Detect which cell encompasses the target text, then output its [x, y] center coordinate. 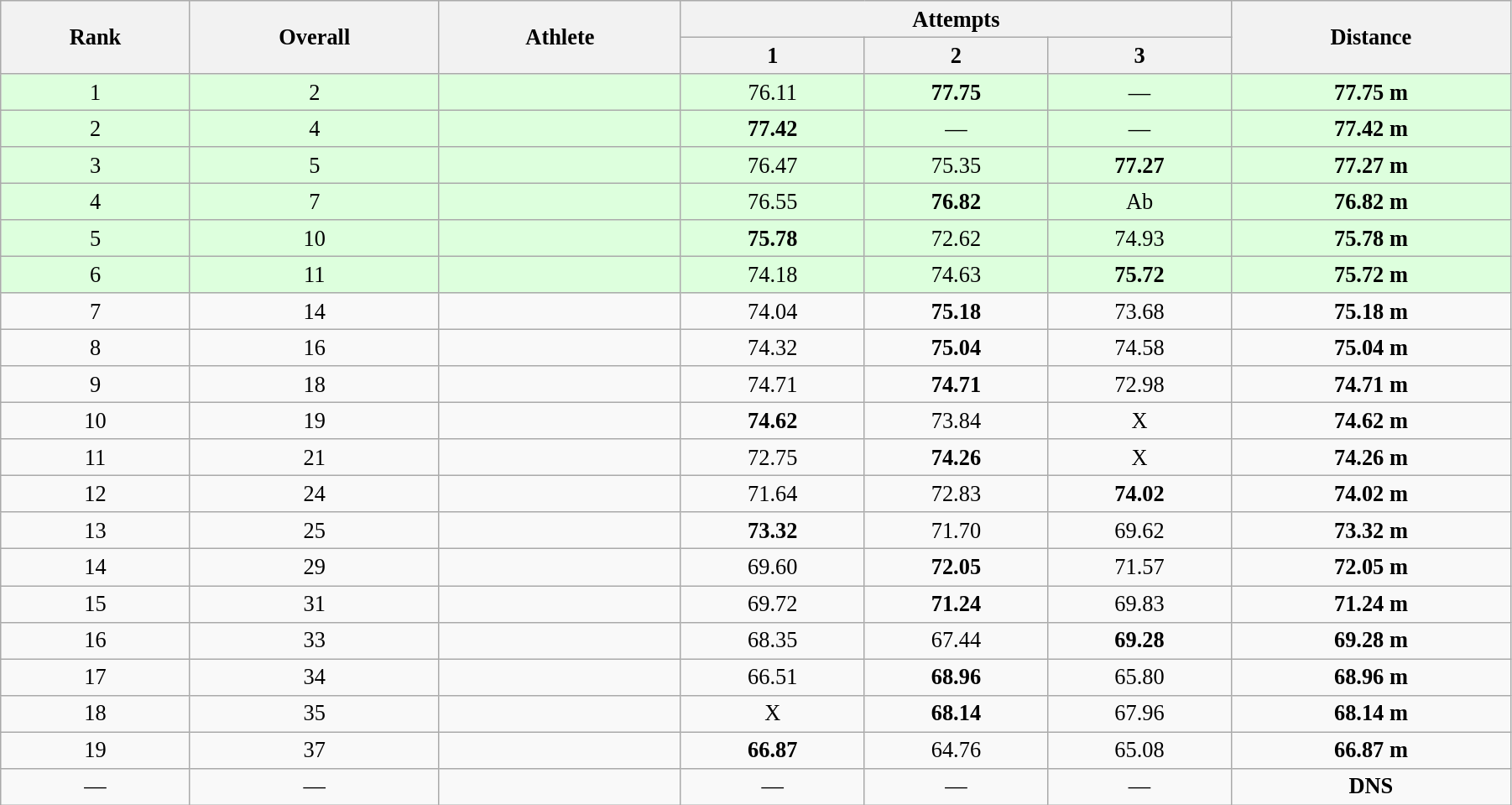
29 [314, 567]
67.96 [1139, 714]
25 [314, 531]
74.02 m [1371, 494]
Athlete [560, 37]
66.87 [772, 750]
76.82 m [1371, 201]
34 [314, 677]
Ab [1139, 201]
35 [314, 714]
Rank [96, 37]
65.08 [1139, 750]
37 [314, 750]
77.42 [772, 128]
77.42 m [1371, 128]
69.62 [1139, 531]
77.75 m [1371, 91]
65.80 [1139, 677]
DNS [1371, 787]
66.87 m [1371, 750]
74.26 m [1371, 457]
75.78 [772, 238]
71.57 [1139, 567]
68.96 m [1371, 677]
69.72 [772, 604]
13 [96, 531]
69.60 [772, 567]
73.32 m [1371, 531]
75.04 m [1371, 348]
74.71 m [1371, 384]
68.35 [772, 640]
64.76 [957, 750]
68.14 [957, 714]
69.28 [1139, 640]
71.70 [957, 531]
73.84 [957, 421]
67.44 [957, 640]
74.32 [772, 348]
74.26 [957, 457]
75.35 [957, 165]
Overall [314, 37]
74.02 [1139, 494]
33 [314, 640]
75.18 [957, 311]
73.32 [772, 531]
6 [96, 274]
72.05 [957, 567]
69.83 [1139, 604]
17 [96, 677]
21 [314, 457]
69.28 m [1371, 640]
76.82 [957, 201]
75.04 [957, 348]
75.18 m [1371, 311]
24 [314, 494]
72.83 [957, 494]
76.47 [772, 165]
72.05 m [1371, 567]
75.72 m [1371, 274]
66.51 [772, 677]
72.62 [957, 238]
74.04 [772, 311]
Attempts [956, 18]
9 [96, 384]
68.96 [957, 677]
73.68 [1139, 311]
72.98 [1139, 384]
75.78 m [1371, 238]
72.75 [772, 457]
76.11 [772, 91]
8 [96, 348]
74.62 m [1371, 421]
71.24 [957, 604]
74.93 [1139, 238]
Distance [1371, 37]
74.63 [957, 274]
75.72 [1139, 274]
71.24 m [1371, 604]
74.58 [1139, 348]
15 [96, 604]
74.18 [772, 274]
77.27 [1139, 165]
76.55 [772, 201]
31 [314, 604]
77.27 m [1371, 165]
68.14 m [1371, 714]
12 [96, 494]
71.64 [772, 494]
74.62 [772, 421]
77.75 [957, 91]
